Return [X, Y] of the center of cell containing provided text 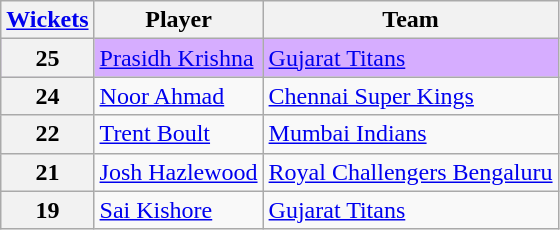
24 [48, 96]
Team [410, 20]
Chennai Super Kings [410, 96]
Noor Ahmad [178, 96]
21 [48, 172]
Wickets [48, 20]
Sai Kishore [178, 210]
Prasidh Krishna [178, 58]
Josh Hazlewood [178, 172]
22 [48, 134]
Mumbai Indians [410, 134]
Player [178, 20]
25 [48, 58]
19 [48, 210]
Trent Boult [178, 134]
Royal Challengers Bengaluru [410, 172]
